Capture the cell that displays the provided text and extract its (X, Y) central coordinate. 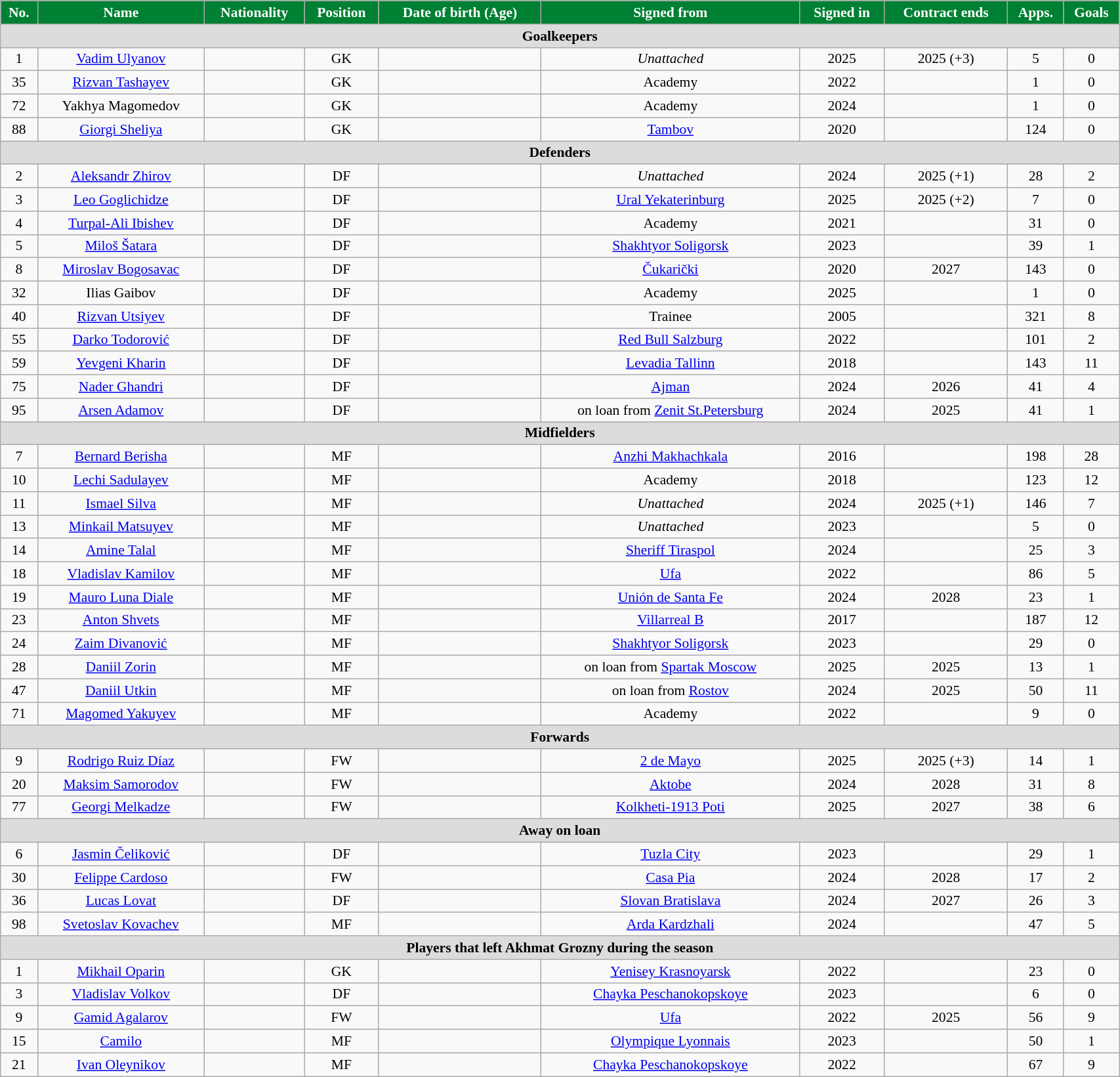
18 (19, 574)
on loan from Zenit St.Petersburg (671, 410)
2026 (946, 387)
95 (19, 410)
Ajman (671, 387)
77 (19, 807)
20 (19, 784)
59 (19, 364)
Lucas Lovat (121, 901)
Nationality (255, 12)
Red Bull Salzburg (671, 340)
Rizvan Utsiyev (121, 316)
Miloš Šatara (121, 246)
Anton Shvets (121, 620)
Aktobe (671, 784)
15 (19, 1042)
Defenders (560, 153)
Giorgi Sheliya (121, 129)
Daniil Zorin (121, 667)
Villarreal B (671, 620)
on loan from Rostov (671, 690)
40 (19, 316)
86 (1035, 574)
Midfielders (560, 433)
Name (121, 12)
Ismael Silva (121, 503)
25 (1035, 551)
10 (19, 480)
Mauro Luna Diale (121, 597)
Felippe Cardoso (121, 877)
38 (1035, 807)
Turpal-Ali Ibishev (121, 223)
Date of birth (Age) (460, 12)
36 (19, 901)
124 (1035, 129)
Apps. (1035, 12)
56 (1035, 1018)
Magomed Yakuyev (121, 714)
2017 (842, 620)
Arsen Adamov (121, 410)
Casa Pia (671, 877)
101 (1035, 340)
321 (1035, 316)
Trainee (671, 316)
39 (1035, 246)
Rodrigo Ruiz Díaz (121, 761)
Tuzla City (671, 855)
26 (1035, 901)
2025 (+2) (946, 200)
Leo Goglichidze (121, 200)
Yakhya Magomedov (121, 106)
2021 (842, 223)
Signed in (842, 12)
Unión de Santa Fe (671, 597)
Svetoslav Kovachev (121, 925)
Amine Talal (121, 551)
187 (1035, 620)
146 (1035, 503)
Vladislav Kamilov (121, 574)
24 (19, 644)
35 (19, 83)
Camilo (121, 1042)
Position (341, 12)
72 (19, 106)
Contract ends (946, 12)
Miroslav Bogosavac (121, 270)
Jasmin Čeliković (121, 855)
67 (1035, 1065)
30 (19, 877)
32 (19, 293)
Lechi Sadulayev (121, 480)
No. (19, 12)
Olympique Lyonnais (671, 1042)
Away on loan (560, 831)
2005 (842, 316)
Darko Todorović (121, 340)
19 (19, 597)
Ilias Gaibov (121, 293)
98 (19, 925)
Daniil Utkin (121, 690)
Georgi Melkadze (121, 807)
Vladislav Volkov (121, 994)
Slovan Bratislava (671, 901)
Bernard Berisha (121, 457)
Players that left Akhmat Grozny during the season (560, 948)
Ural Yekaterinburg (671, 200)
Vadim Ulyanov (121, 59)
on loan from Spartak Moscow (671, 667)
198 (1035, 457)
2 de Mayo (671, 761)
75 (19, 387)
Maksim Samorodov (121, 784)
Goals (1092, 12)
Forwards (560, 738)
Gamid Agalarov (121, 1018)
17 (1035, 877)
Kolkheti-1913 Poti (671, 807)
Rizvan Tashayev (121, 83)
Yenisey Krasnoyarsk (671, 971)
Zaim Divanović (121, 644)
21 (19, 1065)
88 (19, 129)
Ivan Oleynikov (121, 1065)
Levadia Tallinn (671, 364)
Yevgeni Kharin (121, 364)
Sheriff Tiraspol (671, 551)
Goalkeepers (560, 36)
Tambov (671, 129)
2016 (842, 457)
Minkail Matsuyev (121, 527)
Aleksandr Zhirov (121, 177)
Signed from (671, 12)
71 (19, 714)
123 (1035, 480)
Anzhi Makhachkala (671, 457)
Arda Kardzhali (671, 925)
Mikhail Oparin (121, 971)
55 (19, 340)
Nader Ghandri (121, 387)
Čukarički (671, 270)
